Scan for the cell matching the given text and deliver its (x, y) coordinate at center. 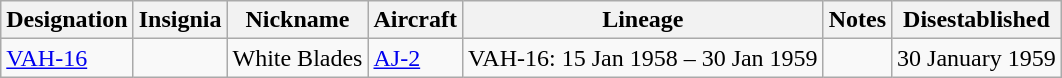
Lineage (644, 20)
Notes (857, 20)
Designation (67, 20)
Insignia (180, 20)
Nickname (298, 20)
Disestablished (977, 20)
White Blades (298, 58)
AJ-2 (416, 58)
VAH-16: 15 Jan 1958 – 30 Jan 1959 (644, 58)
Aircraft (416, 20)
VAH-16 (67, 58)
30 January 1959 (977, 58)
